Return [x, y] of the center of cell containing provided text 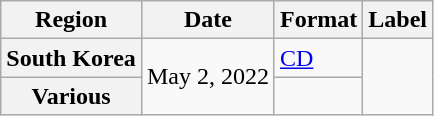
CD [318, 58]
Date [208, 20]
Format [318, 20]
South Korea [72, 58]
Region [72, 20]
Label [398, 20]
Various [72, 96]
May 2, 2022 [208, 77]
